Detect which cell encompasses the target text, then output its [X, Y] center coordinate. 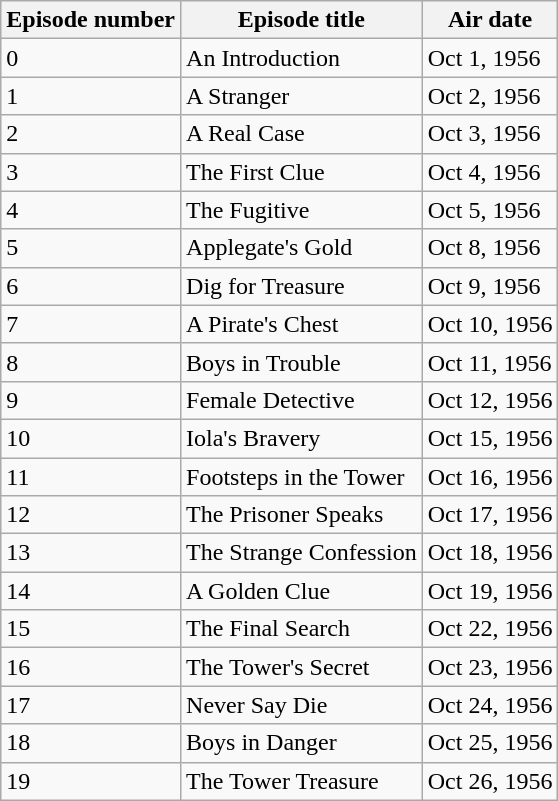
The Tower's Secret [302, 667]
Boys in Danger [302, 743]
Footsteps in the Tower [302, 477]
8 [91, 362]
Boys in Trouble [302, 362]
11 [91, 477]
Iola's Bravery [302, 438]
15 [91, 629]
12 [91, 515]
13 [91, 553]
The Tower Treasure [302, 781]
Oct 4, 1956 [490, 172]
Oct 8, 1956 [490, 248]
10 [91, 438]
Oct 24, 1956 [490, 705]
The Final Search [302, 629]
An Introduction [302, 58]
3 [91, 172]
Oct 11, 1956 [490, 362]
Oct 25, 1956 [490, 743]
18 [91, 743]
5 [91, 248]
Never Say Die [302, 705]
Dig for Treasure [302, 286]
Oct 3, 1956 [490, 134]
Oct 1, 1956 [490, 58]
16 [91, 667]
Oct 17, 1956 [490, 515]
Oct 19, 1956 [490, 591]
14 [91, 591]
Oct 23, 1956 [490, 667]
A Stranger [302, 96]
19 [91, 781]
A Pirate's Chest [302, 324]
6 [91, 286]
Episode title [302, 20]
Oct 18, 1956 [490, 553]
Oct 12, 1956 [490, 400]
The Fugitive [302, 210]
A Real Case [302, 134]
Oct 26, 1956 [490, 781]
0 [91, 58]
Oct 5, 1956 [490, 210]
The Prisoner Speaks [302, 515]
9 [91, 400]
Oct 2, 1956 [490, 96]
Female Detective [302, 400]
2 [91, 134]
The First Clue [302, 172]
Oct 22, 1956 [490, 629]
Oct 16, 1956 [490, 477]
1 [91, 96]
7 [91, 324]
Applegate's Gold [302, 248]
Oct 10, 1956 [490, 324]
The Strange Confession [302, 553]
A Golden Clue [302, 591]
17 [91, 705]
Oct 9, 1956 [490, 286]
4 [91, 210]
Air date [490, 20]
Episode number [91, 20]
Oct 15, 1956 [490, 438]
